Provide the (x, y) coordinate of the cell's center where the given text is located.  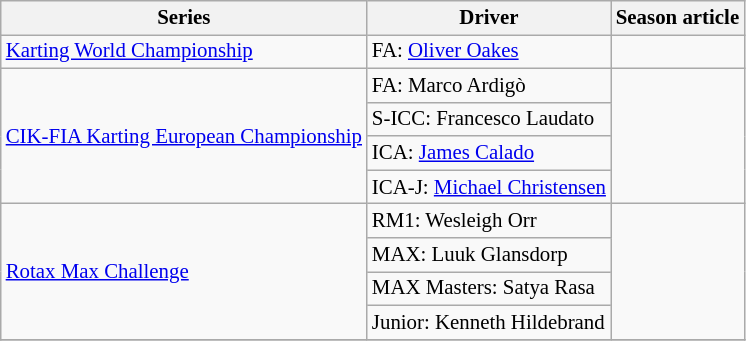
RM1: Wesleigh Orr (489, 221)
CIK-FIA Karting European Championship (184, 136)
Junior: Kenneth Hildebrand (489, 322)
Driver (489, 18)
FA: Marco Ardigò (489, 85)
Season article (678, 18)
Rotax Max Challenge (184, 272)
ICA-J: Michael Christensen (489, 187)
FA: Oliver Oakes (489, 51)
ICA: James Calado (489, 153)
Karting World Championship (184, 51)
Series (184, 18)
S-ICC: Francesco Laudato (489, 119)
MAX: Luuk Glansdorp (489, 255)
MAX Masters: Satya Rasa (489, 288)
